Return the (x, y) coordinate for the center point of the cell that contains the specified text.  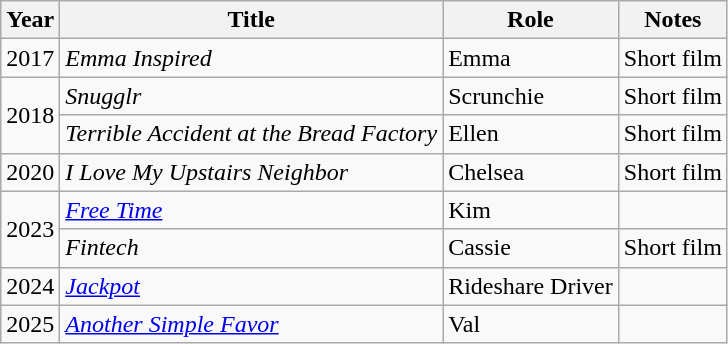
2017 (30, 58)
2024 (30, 286)
Chelsea (531, 172)
Emma Inspired (252, 58)
2025 (30, 324)
2023 (30, 229)
I Love My Upstairs Neighbor (252, 172)
Kim (531, 210)
Free Time (252, 210)
Notes (672, 20)
Title (252, 20)
Rideshare Driver (531, 286)
Scrunchie (531, 96)
Emma (531, 58)
2018 (30, 115)
Cassie (531, 248)
Another Simple Favor (252, 324)
2020 (30, 172)
Val (531, 324)
Fintech (252, 248)
Year (30, 20)
Terrible Accident at the Bread Factory (252, 134)
Jackpot (252, 286)
Snugglr (252, 96)
Ellen (531, 134)
Role (531, 20)
